Extract the (X, Y) coordinate from the center of the cell holding the provided text.  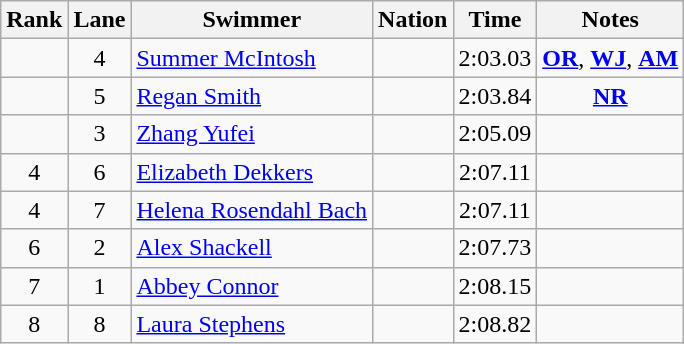
Time (495, 20)
2:07.73 (495, 248)
Rank (34, 20)
Helena Rosendahl Bach (252, 210)
Summer McIntosh (252, 58)
2:03.84 (495, 96)
Nation (413, 20)
Regan Smith (252, 96)
Notes (610, 20)
5 (100, 96)
NR (610, 96)
Laura Stephens (252, 324)
Lane (100, 20)
2:08.15 (495, 286)
2:05.09 (495, 134)
Swimmer (252, 20)
Zhang Yufei (252, 134)
2:03.03 (495, 58)
2 (100, 248)
3 (100, 134)
OR, WJ, AM (610, 58)
2:08.82 (495, 324)
1 (100, 286)
Elizabeth Dekkers (252, 172)
Abbey Connor (252, 286)
Alex Shackell (252, 248)
